Provide the [x, y] coordinate of the cell's center where the given text is located.  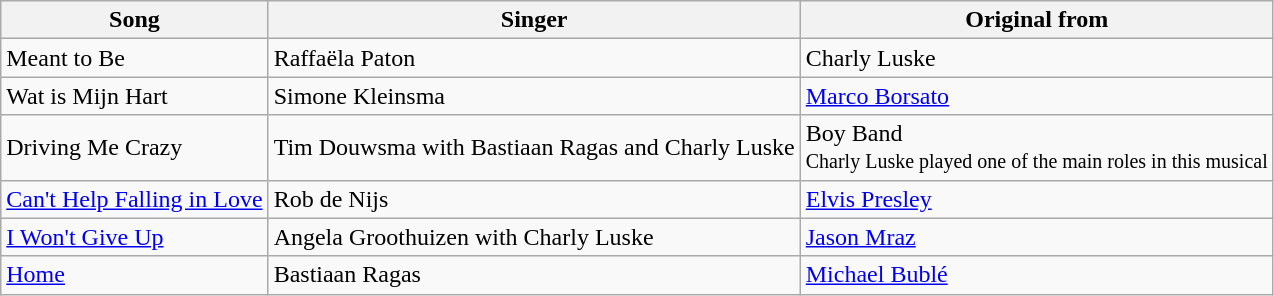
Song [134, 20]
Singer [534, 20]
Michael Bublé [1036, 275]
Meant to Be [134, 58]
Elvis Presley [1036, 199]
Angela Groothuizen with Charly Luske [534, 237]
I Won't Give Up [134, 237]
Simone Kleinsma [534, 96]
Wat is Mijn Hart [134, 96]
Driving Me Crazy [134, 148]
Boy BandCharly Luske played one of the main roles in this musical [1036, 148]
Home [134, 275]
Can't Help Falling in Love [134, 199]
Jason Mraz [1036, 237]
Bastiaan Ragas [534, 275]
Tim Douwsma with Bastiaan Ragas and Charly Luske [534, 148]
Raffaëla Paton [534, 58]
Rob de Nijs [534, 199]
Original from [1036, 20]
Charly Luske [1036, 58]
Marco Borsato [1036, 96]
